Pinpoint the cell where the given text exists, returning its (x, y) midpoint coordinate. 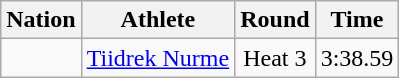
3:38.59 (357, 58)
Time (357, 20)
Nation (41, 20)
Tiidrek Nurme (158, 58)
Heat 3 (275, 58)
Round (275, 20)
Athlete (158, 20)
